Return [x, y] of the center of cell containing provided text 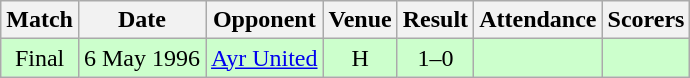
Final [40, 58]
Opponent [265, 20]
H [360, 58]
6 May 1996 [142, 58]
Scorers [646, 20]
Attendance [538, 20]
Match [40, 20]
Result [435, 20]
1–0 [435, 58]
Venue [360, 20]
Ayr United [265, 58]
Date [142, 20]
